Identify which cell holds the provided text, then report its (X, Y) central coordinate. 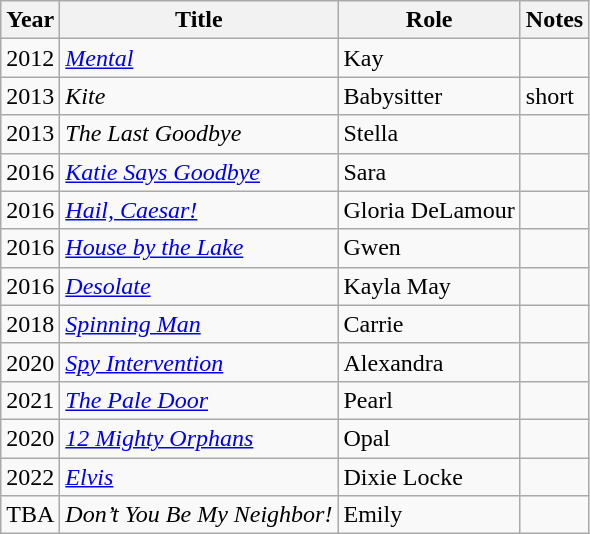
Desolate (199, 286)
TBA (30, 515)
Opal (429, 438)
Spinning Man (199, 324)
Kayla May (429, 286)
Carrie (429, 324)
12 Mighty Orphans (199, 438)
Hail, Caesar! (199, 210)
House by the Lake (199, 248)
Spy Intervention (199, 362)
The Last Goodbye (199, 134)
Role (429, 20)
Alexandra (429, 362)
2021 (30, 400)
Sara (429, 172)
Dixie Locke (429, 477)
Mental (199, 58)
Elvis (199, 477)
The Pale Door (199, 400)
Year (30, 20)
Don’t You Be My Neighbor! (199, 515)
Pearl (429, 400)
Babysitter (429, 96)
Gloria DeLamour (429, 210)
Notes (554, 20)
Gwen (429, 248)
Stella (429, 134)
Kay (429, 58)
2018 (30, 324)
Katie Says Goodbye (199, 172)
2022 (30, 477)
2012 (30, 58)
short (554, 96)
Emily (429, 515)
Title (199, 20)
Kite (199, 96)
